From the cell containing the given text, extract its center point as (x, y) coordinate. 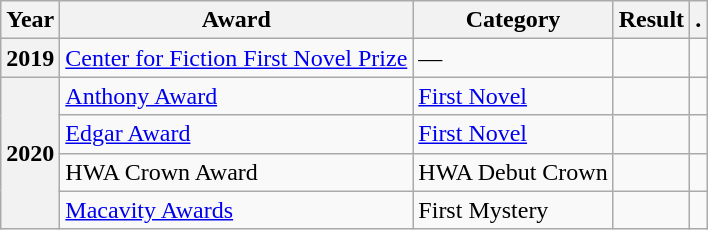
HWA Crown Award (236, 172)
HWA Debut Crown (513, 172)
Center for Fiction First Novel Prize (236, 58)
. (698, 20)
Anthony Award (236, 96)
2020 (30, 153)
Category (513, 20)
Year (30, 20)
Macavity Awards (236, 210)
Result (651, 20)
— (513, 58)
2019 (30, 58)
Award (236, 20)
Edgar Award (236, 134)
First Mystery (513, 210)
